Pinpoint the cell where the given text exists, returning its (x, y) midpoint coordinate. 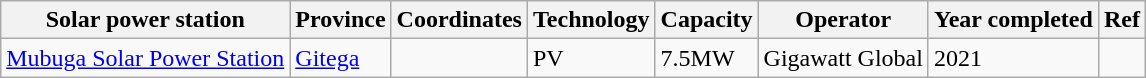
2021 (1013, 58)
Coordinates (459, 20)
Province (340, 20)
Ref (1122, 20)
Year completed (1013, 20)
Mubuga Solar Power Station (146, 58)
Solar power station (146, 20)
Operator (843, 20)
PV (591, 58)
Gitega (340, 58)
Technology (591, 20)
Capacity (706, 20)
Gigawatt Global (843, 58)
7.5MW (706, 58)
